Provide the [x, y] coordinate of the cell's center where the given text is located.  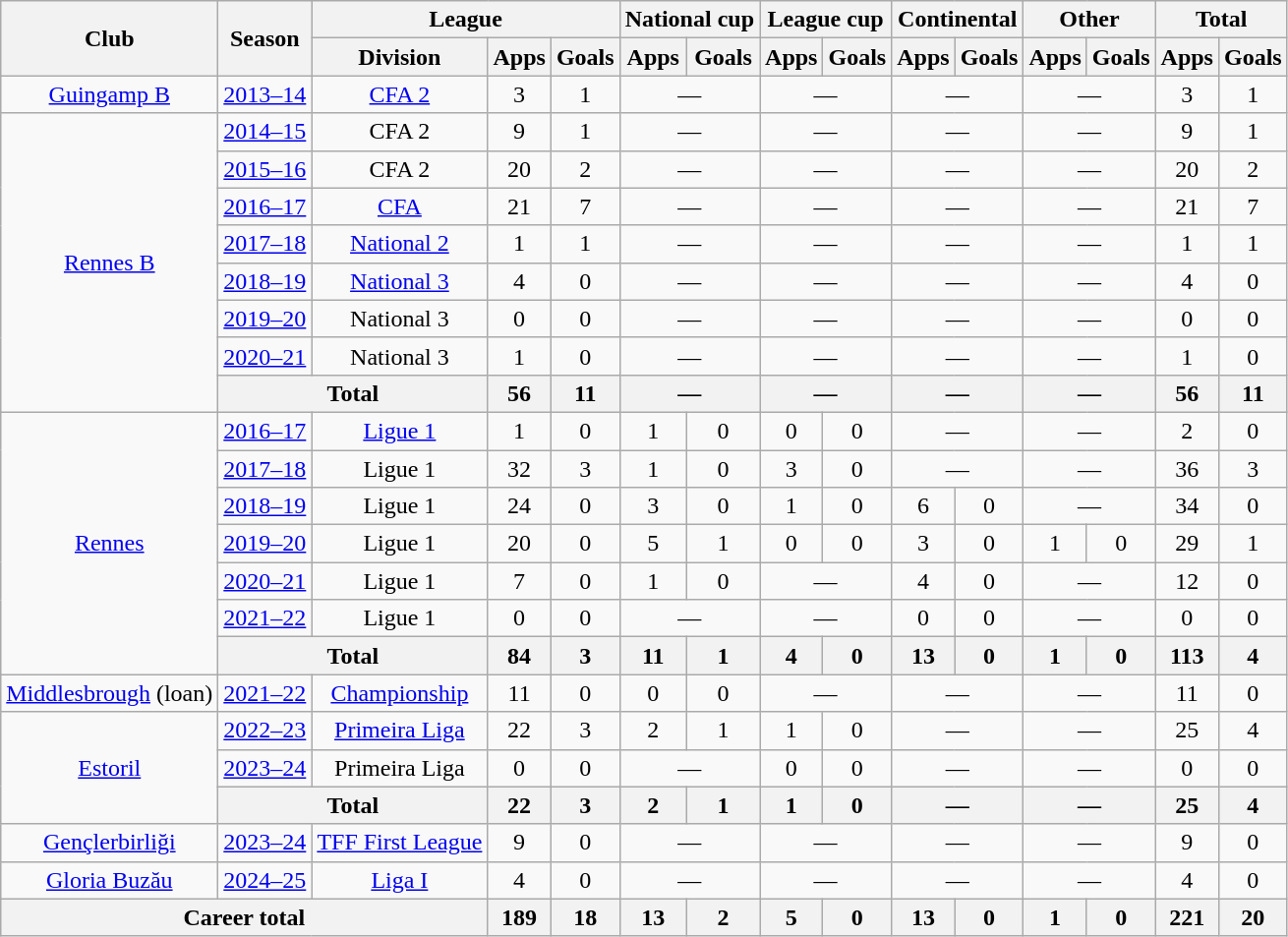
Gençlerbirliği [110, 843]
Club [110, 38]
Division [399, 57]
Rennes [110, 543]
2015–16 [265, 169]
TFF First League [399, 843]
34 [1187, 506]
84 [519, 656]
189 [519, 917]
2024–25 [265, 880]
221 [1187, 917]
Rennes B [110, 263]
32 [519, 469]
CFA [399, 206]
24 [519, 506]
18 [585, 917]
National cup [689, 20]
2022–23 [265, 731]
113 [1187, 656]
36 [1187, 469]
Championship [399, 693]
League cup [826, 20]
6 [923, 506]
Guingamp B [110, 94]
12 [1187, 581]
Career total [244, 917]
Season [265, 38]
Gloria Buzău [110, 880]
National 2 [399, 244]
2013–14 [265, 94]
2014–15 [265, 132]
League [466, 20]
Estoril [110, 768]
Other [1089, 20]
Middlesbrough (loan) [110, 693]
29 [1187, 544]
Continental [958, 20]
Liga I [399, 880]
